Determine the (x, y) coordinate at the center of the cell enclosing the given text.  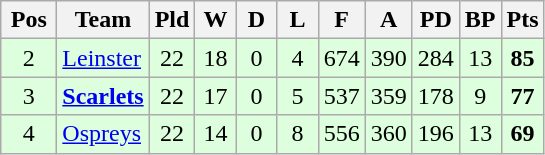
17 (216, 96)
77 (522, 96)
196 (436, 134)
BP (480, 20)
390 (388, 58)
18 (216, 58)
Team (103, 20)
359 (388, 96)
Leinster (103, 58)
Pos (29, 20)
14 (216, 134)
Pts (522, 20)
674 (342, 58)
85 (522, 58)
69 (522, 134)
A (388, 20)
Pld (172, 20)
L (298, 20)
537 (342, 96)
8 (298, 134)
F (342, 20)
556 (342, 134)
178 (436, 96)
Scarlets (103, 96)
PD (436, 20)
360 (388, 134)
2 (29, 58)
3 (29, 96)
D (256, 20)
Ospreys (103, 134)
W (216, 20)
284 (436, 58)
5 (298, 96)
9 (480, 96)
